Detect which cell encompasses the target text, then output its (x, y) center coordinate. 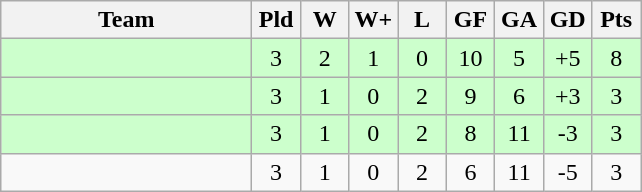
GA (520, 20)
L (422, 20)
W (324, 20)
+3 (568, 96)
5 (520, 58)
Team (126, 20)
-3 (568, 134)
W+ (374, 20)
GD (568, 20)
10 (470, 58)
Pld (276, 20)
GF (470, 20)
Pts (616, 20)
9 (470, 96)
+5 (568, 58)
-5 (568, 172)
